Return the (x, y) coordinate for the center point of the cell that contains the specified text.  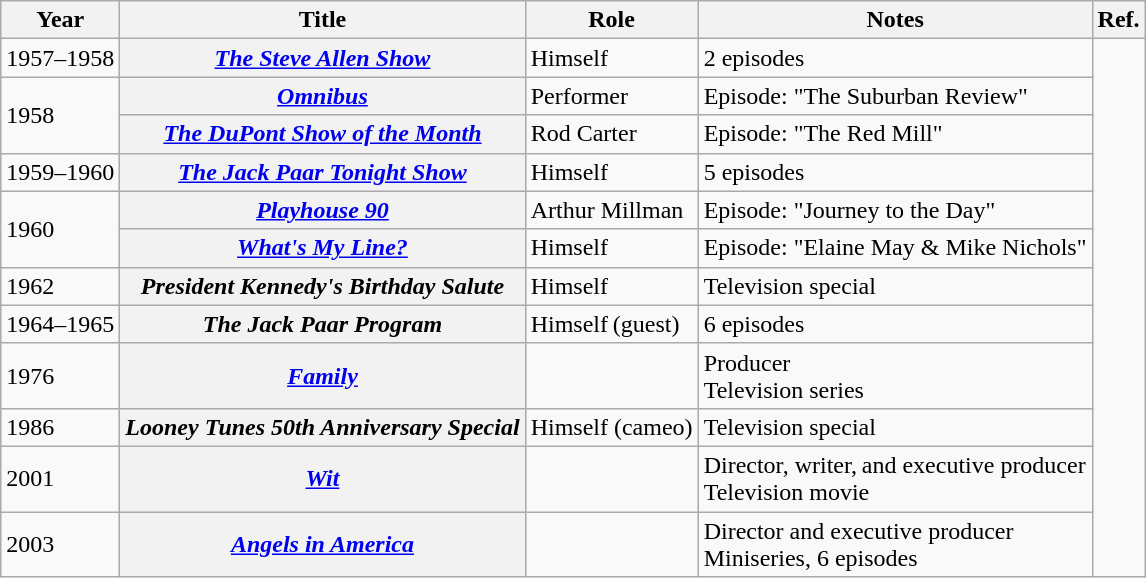
Himself (guest) (612, 324)
Ref. (1118, 20)
2001 (60, 478)
1959–1960 (60, 172)
Looney Tunes 50th Anniversary Special (322, 427)
Director, writer, and executive producerTelevision movie (895, 478)
1962 (60, 286)
Omnibus (322, 96)
Rod Carter (612, 134)
1964–1965 (60, 324)
1986 (60, 427)
1958 (60, 115)
Year (60, 20)
Notes (895, 20)
What's My Line? (322, 248)
6 episodes (895, 324)
Himself (cameo) (612, 427)
President Kennedy's Birthday Salute (322, 286)
Episode: "The Suburban Review" (895, 96)
2 episodes (895, 58)
Title (322, 20)
Angels in America (322, 544)
Family (322, 376)
The DuPont Show of the Month (322, 134)
Episode: "The Red Mill" (895, 134)
Director and executive producerMiniseries, 6 episodes (895, 544)
Playhouse 90 (322, 210)
The Jack Paar Program (322, 324)
Episode: "Journey to the Day" (895, 210)
Performer (612, 96)
1957–1958 (60, 58)
ProducerTelevision series (895, 376)
Wit (322, 478)
5 episodes (895, 172)
Role (612, 20)
2003 (60, 544)
The Steve Allen Show (322, 58)
Episode: "Elaine May & Mike Nichols" (895, 248)
1960 (60, 229)
1976 (60, 376)
Arthur Millman (612, 210)
The Jack Paar Tonight Show (322, 172)
